Identify which cell holds the provided text, then report its (X, Y) central coordinate. 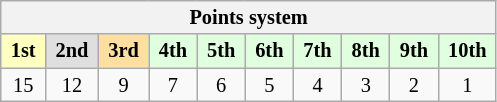
Points system (249, 17)
12 (72, 85)
5 (269, 85)
3rd (123, 51)
4th (173, 51)
3 (366, 85)
9th (414, 51)
7 (173, 85)
15 (24, 85)
1 (467, 85)
8th (366, 51)
9 (123, 85)
6th (269, 51)
6 (221, 85)
2nd (72, 51)
10th (467, 51)
5th (221, 51)
7th (317, 51)
1st (24, 51)
4 (317, 85)
2 (414, 85)
